From the cell containing the given text, extract its center point as [x, y] coordinate. 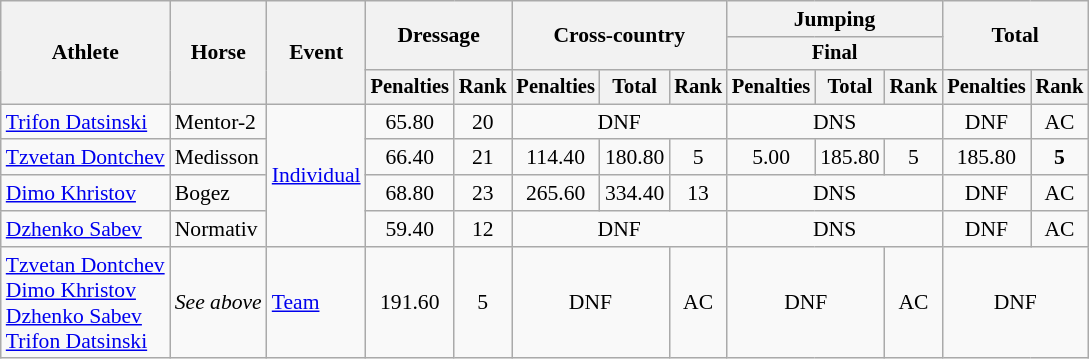
66.40 [410, 158]
59.40 [410, 229]
13 [698, 193]
23 [483, 193]
20 [483, 122]
Individual [316, 175]
334.40 [634, 193]
Cross-country [620, 36]
Dzhenko Sabev [86, 229]
21 [483, 158]
Dressage [439, 36]
Team [316, 303]
See above [218, 303]
180.80 [634, 158]
5.00 [771, 158]
Jumping [834, 19]
65.80 [410, 122]
Final [834, 54]
Horse [218, 52]
Tzvetan DontchevDimo KhristovDzhenko SabevTrifon Datsinski [86, 303]
265.60 [556, 193]
Dimo Khristov [86, 193]
191.60 [410, 303]
Event [316, 52]
Athlete [86, 52]
12 [483, 229]
114.40 [556, 158]
Mentor-2 [218, 122]
Normativ [218, 229]
Medisson [218, 158]
Tzvetan Dontchev [86, 158]
Trifon Datsinski [86, 122]
68.80 [410, 193]
Bogez [218, 193]
